Locate the cell with the specified text and output its [x, y] center coordinate. 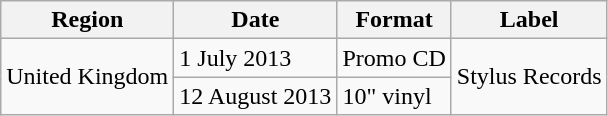
10" vinyl [394, 96]
United Kingdom [88, 77]
Format [394, 20]
Stylus Records [529, 77]
Promo CD [394, 58]
Date [256, 20]
12 August 2013 [256, 96]
Region [88, 20]
1 July 2013 [256, 58]
Label [529, 20]
